Capture the cell that displays the provided text and extract its [x, y] central coordinate. 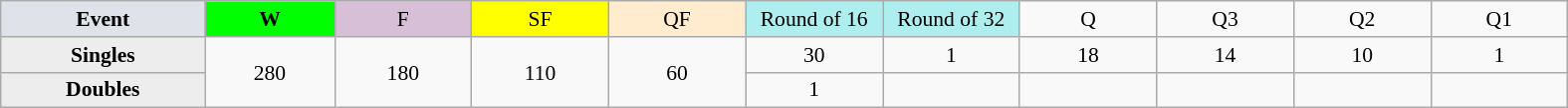
Q3 [1226, 19]
110 [541, 72]
W [270, 19]
SF [541, 19]
F [403, 19]
Round of 16 [814, 19]
30 [814, 55]
Q2 [1362, 19]
Q [1088, 19]
Singles [104, 55]
Doubles [104, 90]
Event [104, 19]
18 [1088, 55]
14 [1226, 55]
Round of 32 [951, 19]
10 [1362, 55]
280 [270, 72]
Q1 [1499, 19]
QF [677, 19]
60 [677, 72]
180 [403, 72]
